Output the (X, Y) coordinate of the center of the cell containing the given text.  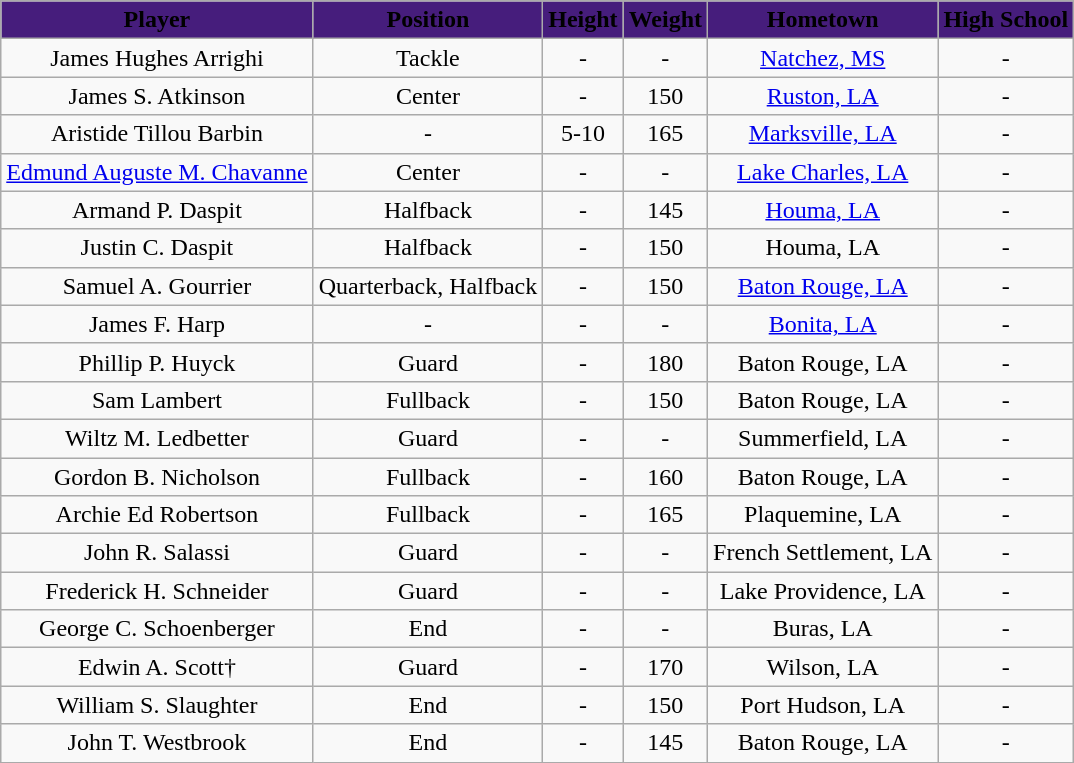
William S. Slaughter (157, 705)
Tackle (428, 58)
Edwin A. Scott† (157, 667)
160 (665, 477)
George C. Schoenberger (157, 629)
Archie Ed Robertson (157, 515)
Wilson, LA (823, 667)
Justin C. Daspit (157, 248)
John R. Salassi (157, 553)
James Hughes Arrighi (157, 58)
James S. Atkinson (157, 96)
Ruston, LA (823, 96)
Wiltz M. Ledbetter (157, 438)
Summerfield, LA (823, 438)
Phillip P. Huyck (157, 362)
High School (1006, 20)
5-10 (583, 134)
Edmund Auguste M. Chavanne (157, 172)
170 (665, 667)
Player (157, 20)
French Settlement, LA (823, 553)
Weight (665, 20)
Samuel A. Gourrier (157, 286)
Gordon B. Nicholson (157, 477)
180 (665, 362)
Port Hudson, LA (823, 705)
James F. Harp (157, 324)
Position (428, 20)
Lake Providence, LA (823, 591)
Sam Lambert (157, 400)
Quarterback, Halfback (428, 286)
Height (583, 20)
John T. Westbrook (157, 743)
Natchez, MS (823, 58)
Armand P. Daspit (157, 210)
Marksville, LA (823, 134)
Lake Charles, LA (823, 172)
Frederick H. Schneider (157, 591)
Aristide Tillou Barbin (157, 134)
Hometown (823, 20)
Bonita, LA (823, 324)
Buras, LA (823, 629)
Plaquemine, LA (823, 515)
